Search for the cell housing the specified text and yield its (x, y) center coordinate. 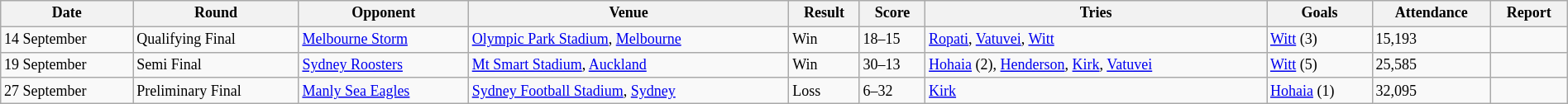
Qualifying Final (216, 40)
Ropati, Vatuvei, Witt (1097, 40)
Sydney Roosters (384, 64)
6–32 (892, 91)
Manly Sea Eagles (384, 91)
14 September (67, 40)
19 September (67, 64)
Venue (629, 13)
Hohaia (1) (1320, 91)
Report (1528, 13)
Result (824, 13)
Preliminary Final (216, 91)
Witt (3) (1320, 40)
Attendance (1431, 13)
18–15 (892, 40)
Round (216, 13)
Date (67, 13)
25,585 (1431, 64)
32,095 (1431, 91)
Semi Final (216, 64)
Mt Smart Stadium, Auckland (629, 64)
Opponent (384, 13)
Olympic Park Stadium, Melbourne (629, 40)
Kirk (1097, 91)
30–13 (892, 64)
Sydney Football Stadium, Sydney (629, 91)
Loss (824, 91)
15,193 (1431, 40)
Score (892, 13)
Tries (1097, 13)
Melbourne Storm (384, 40)
27 September (67, 91)
Witt (5) (1320, 64)
Hohaia (2), Henderson, Kirk, Vatuvei (1097, 64)
Goals (1320, 13)
